Provide the [X, Y] coordinate of the cell's center where the given text is located.  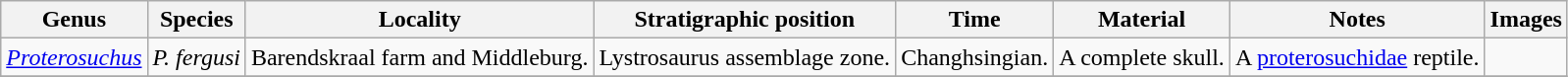
A complete skull. [1142, 57]
Proterosuchus [75, 57]
Time [975, 20]
Barendskraal farm and Middleburg. [420, 57]
Locality [420, 20]
Lystrosaurus assemblage zone. [745, 57]
A proterosuchidae reptile. [1357, 57]
Changhsingian. [975, 57]
Species [196, 20]
Images [1526, 20]
Material [1142, 20]
Stratigraphic position [745, 20]
P. fergusi [196, 57]
Notes [1357, 20]
Genus [75, 20]
